Extract the (x, y) coordinate from the center of the cell holding the provided text.  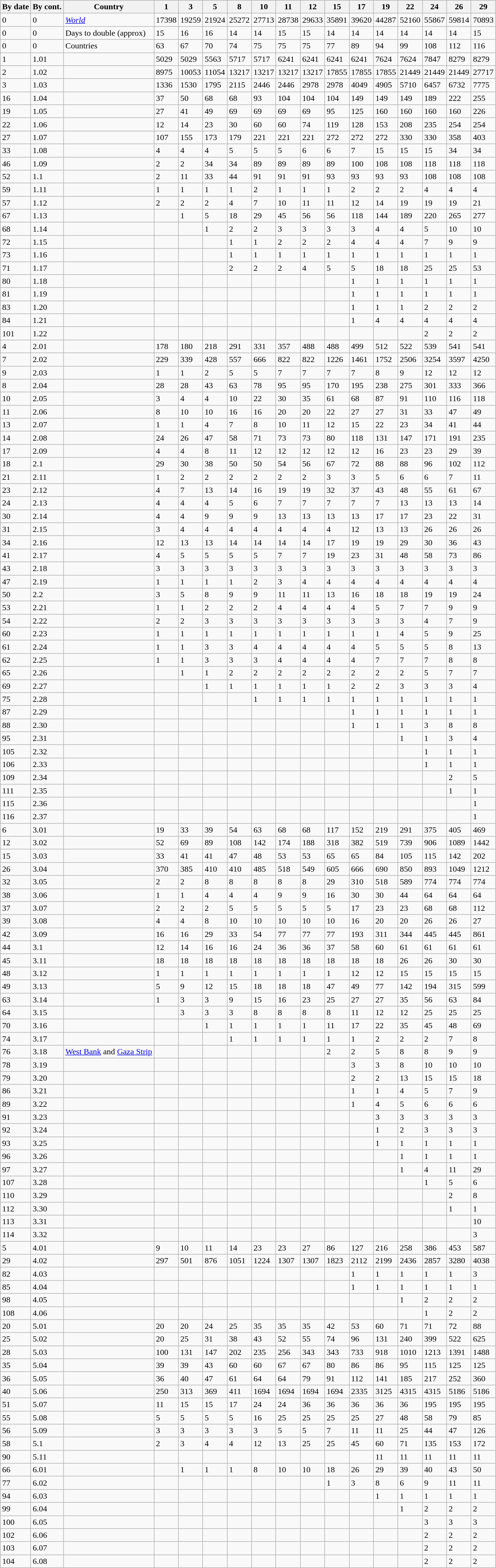
220 (435, 216)
2.32 (47, 751)
1.18 (47, 281)
6.04 (47, 1509)
3280 (459, 1261)
19259 (191, 20)
739 (410, 843)
55867 (435, 20)
141 (386, 1378)
2.06 (47, 412)
Country (109, 7)
238 (386, 386)
117 (337, 830)
5.03 (47, 1352)
5710 (410, 85)
2.05 (47, 399)
893 (435, 869)
6.05 (47, 1522)
1.08 (47, 150)
2.27 (47, 686)
3597 (459, 359)
7847 (435, 59)
59814 (459, 20)
218 (215, 346)
57 (16, 203)
3.27 (47, 1169)
599 (483, 986)
375 (435, 830)
411 (240, 1391)
3.24 (47, 1130)
1.07 (47, 137)
By date (16, 7)
172 (483, 1444)
370 (166, 869)
453 (459, 1248)
369 (215, 1391)
128 (361, 124)
258 (410, 1248)
5.04 (47, 1365)
152 (361, 830)
1.21 (47, 320)
2.37 (47, 817)
3.23 (47, 1117)
1224 (264, 1261)
98 (16, 1300)
1089 (459, 843)
3.06 (47, 895)
1.1 (47, 177)
3.26 (47, 1156)
6.07 (47, 1548)
101 (16, 333)
46 (16, 164)
918 (386, 1352)
5.1 (47, 1444)
256 (288, 1352)
113 (16, 1222)
179 (240, 137)
315 (459, 986)
4.05 (47, 1300)
28738 (288, 20)
1752 (386, 359)
3.20 (47, 1078)
Countries (109, 46)
861 (483, 934)
2.28 (47, 699)
3.08 (47, 921)
2.25 (47, 660)
4.06 (47, 1313)
549 (312, 869)
2.02 (47, 359)
6.01 (47, 1470)
8975 (166, 72)
1.09 (47, 164)
2112 (361, 1261)
2335 (361, 1391)
625 (483, 1339)
357 (288, 346)
5.01 (47, 1326)
27717 (483, 72)
1.17 (47, 268)
501 (191, 1261)
173 (215, 137)
5563 (215, 59)
6.03 (47, 1496)
2.18 (47, 568)
1.14 (47, 229)
5.11 (47, 1457)
6732 (459, 85)
193 (361, 934)
West Bank and Gaza Strip (109, 1052)
29633 (312, 20)
2.35 (47, 790)
3254 (435, 359)
4.03 (47, 1274)
1530 (191, 85)
35891 (337, 20)
6.02 (47, 1483)
2.12 (47, 490)
106 (16, 764)
405 (459, 830)
216 (386, 1248)
252 (459, 1378)
208 (410, 124)
3.07 (47, 908)
1442 (483, 843)
70893 (483, 20)
119 (337, 124)
180 (191, 346)
1.12 (47, 203)
403 (483, 137)
428 (215, 359)
126 (483, 1431)
5.09 (47, 1431)
2.01 (47, 346)
1.19 (47, 294)
World (109, 20)
185 (410, 1378)
2.03 (47, 372)
512 (386, 346)
4.01 (47, 1248)
1.04 (47, 98)
3.25 (47, 1143)
188 (312, 843)
850 (410, 869)
360 (483, 1378)
2.23 (47, 634)
275 (410, 386)
51 (16, 1404)
3.21 (47, 1091)
499 (361, 346)
2.36 (47, 804)
171 (435, 438)
1.01 (47, 59)
59 (16, 190)
5.07 (47, 1404)
2.08 (47, 438)
1049 (459, 869)
144 (386, 216)
2.04 (47, 386)
519 (386, 843)
1488 (483, 1352)
265 (459, 216)
313 (191, 1391)
1212 (483, 869)
92 (16, 1130)
399 (435, 1339)
366 (483, 386)
2.24 (47, 647)
10053 (191, 72)
7775 (483, 85)
3.22 (47, 1104)
539 (435, 346)
1.03 (47, 85)
1795 (215, 85)
2.33 (47, 764)
178 (166, 346)
2.17 (47, 555)
1226 (337, 359)
906 (435, 843)
2199 (386, 1261)
3.03 (47, 856)
6457 (435, 85)
250 (166, 1391)
135 (435, 1444)
1.16 (47, 255)
255 (483, 98)
3.13 (47, 986)
587 (483, 1248)
5.05 (47, 1378)
3.19 (47, 1065)
310 (361, 882)
83 (16, 307)
1391 (459, 1352)
382 (361, 843)
3125 (386, 1391)
1823 (337, 1261)
3.28 (47, 1182)
222 (459, 98)
5.08 (47, 1418)
2.30 (47, 725)
2.29 (47, 712)
1.11 (47, 190)
3.17 (47, 1039)
2.09 (47, 451)
485 (264, 869)
2.16 (47, 542)
3.1 (47, 947)
62 (16, 660)
109 (16, 777)
229 (166, 359)
605 (337, 869)
27713 (264, 20)
1.05 (47, 111)
2.11 (47, 477)
469 (483, 830)
385 (191, 869)
2.26 (47, 673)
191 (459, 438)
4905 (386, 85)
97 (16, 1169)
4.02 (47, 1261)
1213 (435, 1352)
3.05 (47, 882)
127 (361, 1248)
2.21 (47, 608)
4250 (483, 359)
155 (191, 137)
557 (240, 359)
2.13 (47, 503)
1051 (240, 1261)
194 (435, 986)
25272 (240, 20)
3.18 (47, 1052)
240 (410, 1339)
3.30 (47, 1208)
4.04 (47, 1287)
2857 (435, 1261)
1.20 (47, 307)
318 (337, 843)
3.01 (47, 830)
3.32 (47, 1235)
876 (215, 1261)
5.02 (47, 1339)
111 (16, 790)
219 (386, 830)
174 (288, 843)
690 (386, 869)
21924 (215, 20)
2.2 (47, 595)
1.15 (47, 242)
2436 (410, 1261)
331 (264, 346)
1.22 (47, 333)
226 (483, 111)
6.08 (47, 1561)
2.22 (47, 621)
217 (435, 1378)
44287 (386, 20)
4049 (361, 85)
277 (483, 216)
5.06 (47, 1391)
297 (166, 1261)
3.15 (47, 1013)
301 (435, 386)
3.12 (47, 973)
39620 (361, 20)
Days to double (approx) (109, 33)
2.31 (47, 738)
311 (386, 934)
733 (361, 1352)
333 (459, 386)
3.09 (47, 934)
1336 (166, 85)
339 (191, 359)
589 (410, 882)
2506 (410, 359)
90 (16, 1457)
344 (410, 934)
2.19 (47, 582)
3.04 (47, 869)
3.02 (47, 843)
2.34 (47, 777)
1.02 (47, 72)
3.11 (47, 960)
358 (459, 137)
82 (16, 1274)
17398 (166, 20)
By cont. (47, 7)
3.14 (47, 1000)
2.07 (47, 425)
3.16 (47, 1026)
2.15 (47, 529)
103 (16, 1548)
1.06 (47, 124)
81 (16, 294)
1010 (410, 1352)
386 (435, 1248)
52160 (410, 20)
170 (337, 386)
4038 (483, 1261)
2115 (240, 85)
3.29 (47, 1195)
66 (16, 1470)
114 (16, 1235)
3.31 (47, 1222)
2.1 (47, 464)
2.14 (47, 516)
11054 (215, 72)
6.06 (47, 1535)
1.13 (47, 216)
76 (16, 1052)
1461 (361, 359)
